Output the (X, Y) coordinate of the center of the cell containing the given text.  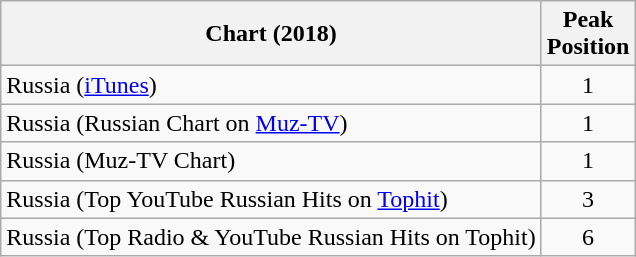
6 (588, 237)
Chart (2018) (271, 34)
Russia (Top Radio & YouTube Russian Hits on Tophit) (271, 237)
Russia (Russian Chart on Muz-TV) (271, 123)
Russia (Top YouTube Russian Hits on Tophit) (271, 199)
Russia (iTunes) (271, 85)
Russia (Muz-TV Chart) (271, 161)
3 (588, 199)
PeakPosition (588, 34)
